Find where the given text appears and provide that cell's center as (x, y) coordinate. 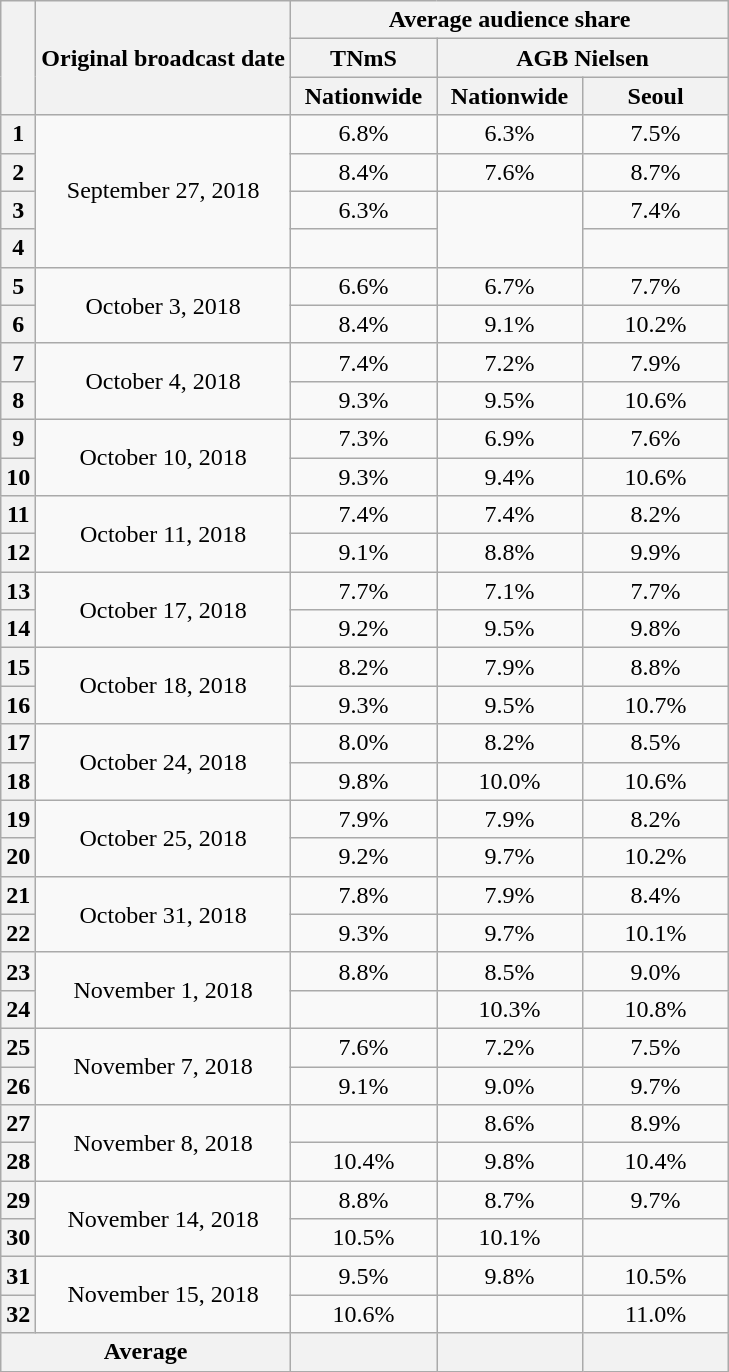
25 (18, 1047)
1 (18, 134)
11.0% (656, 1314)
24 (18, 1009)
12 (18, 553)
7 (18, 362)
27 (18, 1124)
Average (146, 1352)
7.3% (363, 438)
6.9% (509, 438)
14 (18, 629)
7.8% (363, 895)
November 8, 2018 (164, 1143)
6.8% (363, 134)
October 3, 2018 (164, 305)
30 (18, 1238)
October 4, 2018 (164, 381)
8.9% (656, 1124)
21 (18, 895)
November 14, 2018 (164, 1219)
8.6% (509, 1124)
10.3% (509, 1009)
TNmS (363, 58)
9.9% (656, 553)
October 17, 2018 (164, 610)
10.7% (656, 705)
15 (18, 667)
AGB Nielsen (582, 58)
October 31, 2018 (164, 914)
October 10, 2018 (164, 457)
10 (18, 477)
29 (18, 1200)
7.1% (509, 591)
13 (18, 591)
20 (18, 857)
16 (18, 705)
October 18, 2018 (164, 686)
31 (18, 1276)
8 (18, 400)
Original broadcast date (164, 58)
9 (18, 438)
November 15, 2018 (164, 1295)
5 (18, 286)
17 (18, 743)
8.0% (363, 743)
September 27, 2018 (164, 191)
2 (18, 172)
9.4% (509, 477)
November 7, 2018 (164, 1066)
Average audience share (509, 20)
26 (18, 1085)
32 (18, 1314)
October 24, 2018 (164, 762)
19 (18, 819)
October 11, 2018 (164, 534)
3 (18, 210)
October 25, 2018 (164, 838)
6.6% (363, 286)
10.0% (509, 781)
22 (18, 933)
18 (18, 781)
6 (18, 324)
Seoul (656, 96)
4 (18, 248)
November 1, 2018 (164, 990)
10.8% (656, 1009)
23 (18, 971)
28 (18, 1162)
6.7% (509, 286)
11 (18, 515)
